Capture the cell that displays the provided text and extract its [X, Y] central coordinate. 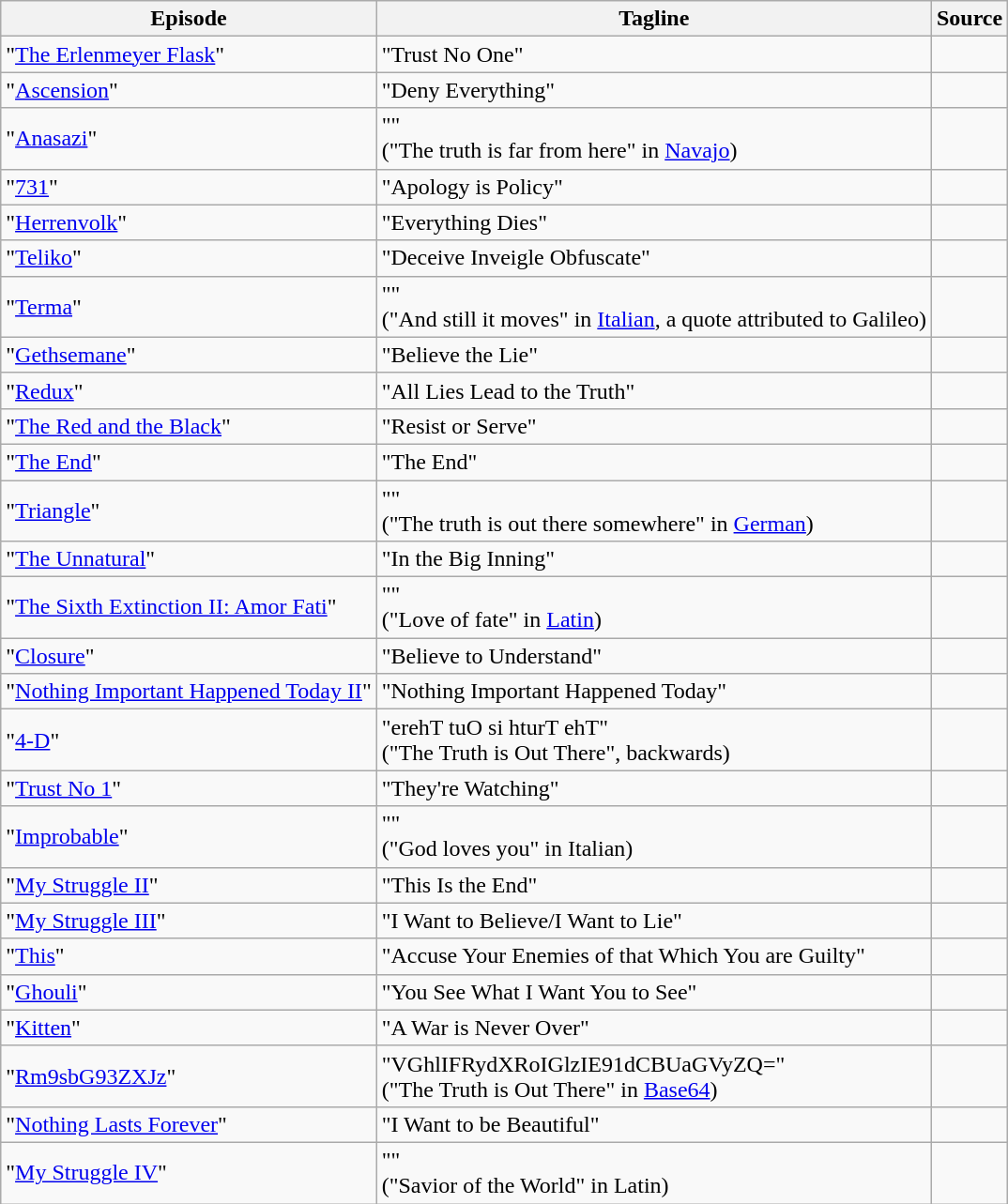
"A War is Never Over" [653, 1028]
"You See What I Want You to See" [653, 992]
"The Red and the Black" [189, 426]
"My Struggle II" [189, 885]
"Ascension" [189, 90]
"Anasazi" [189, 139]
""("The truth is far from here" in Navajo) [653, 139]
"Nothing Lasts Forever" [189, 1124]
"4-D" [189, 739]
"Deceive Inveigle Obfuscate" [653, 258]
""("Love of fate" in Latin) [653, 608]
"Nothing Important Happened Today" [653, 692]
"Improbable" [189, 837]
"My Struggle IV" [189, 1173]
""("And still it moves" in Italian, a quote attributed to Galileo) [653, 306]
""("God loves you" in Italian) [653, 837]
Tagline [653, 19]
"Nothing Important Happened Today II" [189, 692]
"The Erlenmeyer Flask" [189, 54]
"All Lies Lead to the Truth" [653, 390]
"Apology is Policy" [653, 187]
"Trust No 1" [189, 788]
"Rm9sbG93ZXJz" [189, 1075]
"Resist or Serve" [653, 426]
"Teliko" [189, 258]
"This Is the End" [653, 885]
"Ghouli" [189, 992]
""("The truth is out there somewhere" in German) [653, 511]
"Accuse Your Enemies of that Which You are Guilty" [653, 956]
"Believe to Understand" [653, 656]
"Believe the Lie" [653, 355]
"The Unnatural" [189, 559]
"Terma" [189, 306]
"Trust No One" [653, 54]
Episode [189, 19]
"Herrenvolk" [189, 222]
"731" [189, 187]
"Everything Dies" [653, 222]
"Redux" [189, 390]
"Gethsemane" [189, 355]
""("Savior of the World" in Latin) [653, 1173]
Source [969, 19]
"This" [189, 956]
"They're Watching" [653, 788]
"I Want to Believe/I Want to Lie" [653, 921]
"Kitten" [189, 1028]
"In the Big Inning" [653, 559]
"Closure" [189, 656]
"erehT tuO si hturT ehT"("The Truth is Out There", backwards) [653, 739]
"VGhlIFRydXRoIGlzIE91dCBUaGVyZQ="("The Truth is Out There" in Base64) [653, 1075]
"My Struggle III" [189, 921]
"Triangle" [189, 511]
"I Want to be Beautiful" [653, 1124]
"The Sixth Extinction II: Amor Fati" [189, 608]
"Deny Everything" [653, 90]
